Find where the given text appears and provide that cell's center as [X, Y] coordinate. 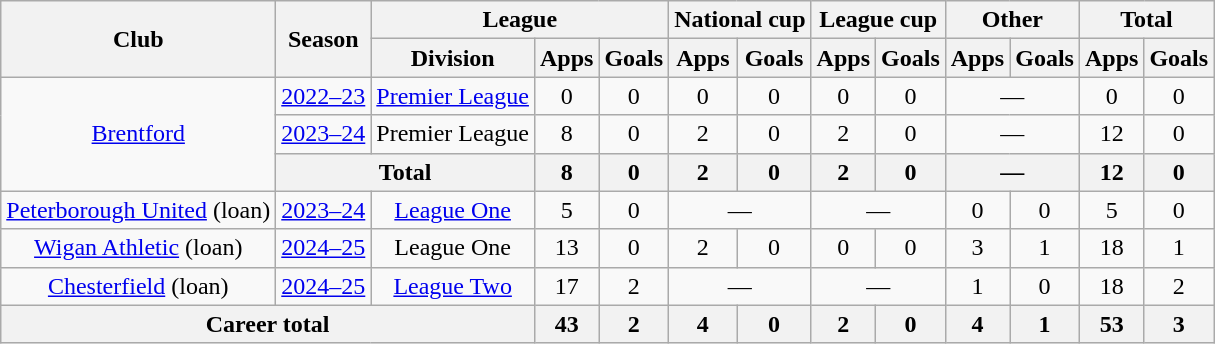
17 [566, 286]
Season [324, 39]
43 [566, 324]
Career total [268, 324]
Chesterfield (loan) [138, 286]
53 [1111, 324]
Division [453, 58]
13 [566, 248]
Other [1012, 20]
Wigan Athletic (loan) [138, 248]
Brentford [138, 134]
2022–23 [324, 96]
Peterborough United (loan) [138, 210]
League cup [878, 20]
National cup [740, 20]
Club [138, 39]
League Two [453, 286]
League [520, 20]
